Output the [x, y] coordinate of the center of the cell containing the given text.  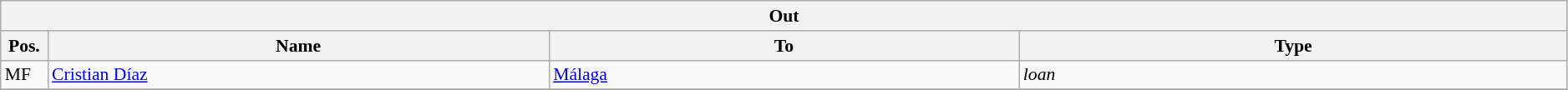
MF [24, 75]
Málaga [784, 75]
Type [1293, 46]
Pos. [24, 46]
Cristian Díaz [298, 75]
Out [784, 16]
Name [298, 46]
To [784, 46]
loan [1293, 75]
